Determine the [X, Y] coordinate at the center of the cell enclosing the given text.  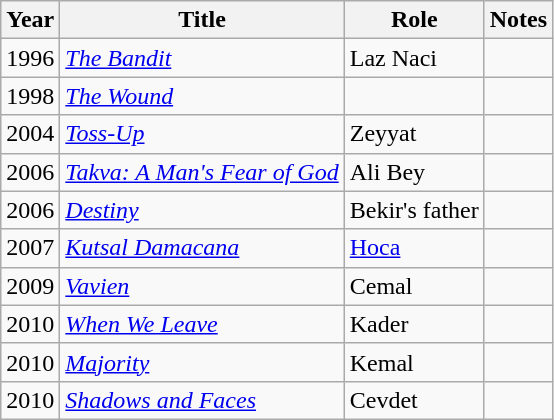
Zeyyat [414, 134]
2004 [30, 134]
Kutsal Damacana [202, 248]
Shadows and Faces [202, 400]
Vavien [202, 286]
Year [30, 20]
Ali Bey [414, 172]
Cemal [414, 286]
Laz Naci [414, 58]
Role [414, 20]
Takva: A Man's Fear of God [202, 172]
Notes [518, 20]
Majority [202, 362]
The Bandit [202, 58]
2009 [30, 286]
Bekir's father [414, 210]
Toss-Up [202, 134]
Hoca [414, 248]
2007 [30, 248]
Cevdet [414, 400]
Kemal [414, 362]
The Wound [202, 96]
1998 [30, 96]
Destiny [202, 210]
Kader [414, 324]
When We Leave [202, 324]
Title [202, 20]
1996 [30, 58]
